Identify which cell holds the provided text, then report its (X, Y) central coordinate. 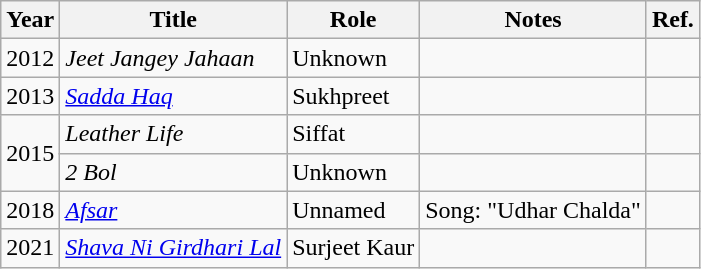
Notes (534, 20)
Afsar (174, 210)
2018 (30, 210)
Sukhpreet (354, 96)
Shava Ni Girdhari Lal (174, 248)
2021 (30, 248)
Ref. (672, 20)
Siffat (354, 134)
2012 (30, 58)
Year (30, 20)
Leather Life (174, 134)
Unnamed (354, 210)
2013 (30, 96)
2 Bol (174, 172)
Role (354, 20)
2015 (30, 153)
Title (174, 20)
Jeet Jangey Jahaan (174, 58)
Song: "Udhar Chalda" (534, 210)
Surjeet Kaur (354, 248)
Sadda Haq (174, 96)
